Return the (x, y) coordinate for the center point of the cell that contains the specified text.  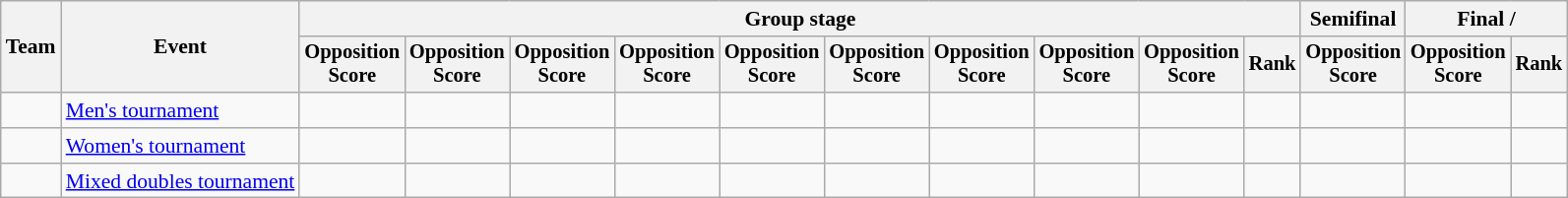
Event (181, 47)
Men's tournament (181, 110)
Women's tournament (181, 146)
Team (31, 47)
Semifinal (1352, 19)
Group stage (799, 19)
Final / (1486, 19)
